Extract the (X, Y) coordinate from the center of the cell holding the provided text.  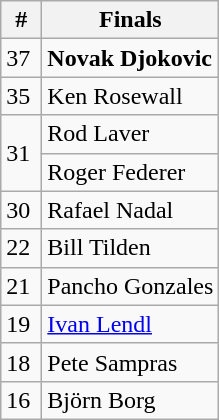
22 (22, 248)
31 (22, 153)
37 (22, 58)
18 (22, 362)
Pancho Gonzales (130, 286)
Finals (130, 20)
19 (22, 324)
Bill Tilden (130, 248)
Novak Djokovic (130, 58)
Björn Borg (130, 400)
35 (22, 96)
Ivan Lendl (130, 324)
Ken Rosewall (130, 96)
21 (22, 286)
16 (22, 400)
Roger Federer (130, 172)
Rod Laver (130, 134)
30 (22, 210)
Pete Sampras (130, 362)
# (22, 20)
Rafael Nadal (130, 210)
